Return [x, y] of the center of cell containing provided text 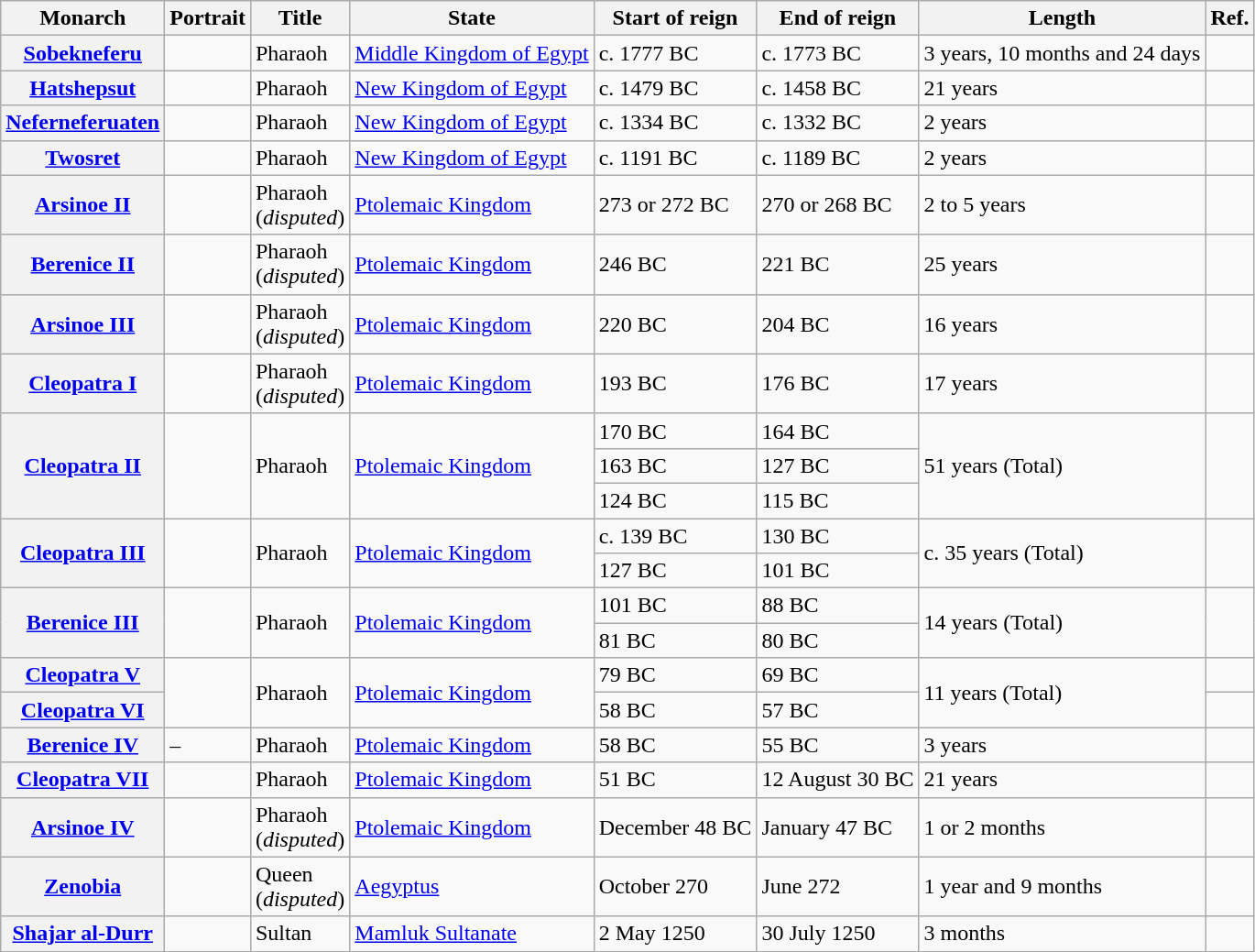
Arsinoe IV [82, 826]
c. 35 years (Total) [1063, 553]
51 years (Total) [1063, 465]
Title [300, 18]
Cleopatra VI [82, 710]
Cleopatra VII [82, 780]
170 BC [675, 431]
Zenobia [82, 887]
Ref. [1229, 18]
164 BC [837, 431]
Berenice IV [82, 745]
– [208, 745]
176 BC [837, 383]
Middle Kingdom of Egypt [472, 53]
Mamluk Sultanate [472, 934]
246 BC [675, 264]
c. 1189 BC [837, 158]
3 years [1063, 745]
Monarch [82, 18]
3 years, 10 months and 24 days [1063, 53]
1 or 2 months [1063, 826]
Hatshepsut [82, 88]
17 years [1063, 383]
Cleopatra II [82, 465]
Length [1063, 18]
c. 1458 BC [837, 88]
30 July 1250 [837, 934]
Sultan [300, 934]
193 BC [675, 383]
December 48 BC [675, 826]
3 months [1063, 934]
14 years (Total) [1063, 623]
End of reign [837, 18]
Arsinoe III [82, 324]
Sobekneferu [82, 53]
220 BC [675, 324]
June 272 [837, 887]
163 BC [675, 465]
Berenice III [82, 623]
81 BC [675, 640]
270 or 268 BC [837, 205]
273 or 272 BC [675, 205]
State [472, 18]
221 BC [837, 264]
130 BC [837, 536]
c. 139 BC [675, 536]
Aegyptus [472, 887]
2 to 5 years [1063, 205]
Portrait [208, 18]
Arsinoe II [82, 205]
55 BC [837, 745]
January 47 BC [837, 826]
115 BC [837, 500]
Cleopatra I [82, 383]
Queen(disputed) [300, 887]
c. 1334 BC [675, 123]
c. 1479 BC [675, 88]
124 BC [675, 500]
16 years [1063, 324]
2 May 1250 [675, 934]
51 BC [675, 780]
Start of reign [675, 18]
Cleopatra V [82, 675]
Twosret [82, 158]
Cleopatra III [82, 553]
79 BC [675, 675]
88 BC [837, 606]
80 BC [837, 640]
57 BC [837, 710]
c. 1777 BC [675, 53]
25 years [1063, 264]
Shajar al-Durr [82, 934]
12 August 30 BC [837, 780]
c. 1191 BC [675, 158]
c. 1773 BC [837, 53]
204 BC [837, 324]
1 year and 9 months [1063, 887]
c. 1332 BC [837, 123]
69 BC [837, 675]
Neferneferuaten [82, 123]
Berenice II [82, 264]
11 years (Total) [1063, 693]
October 270 [675, 887]
